Identify which cell holds the provided text, then report its (x, y) central coordinate. 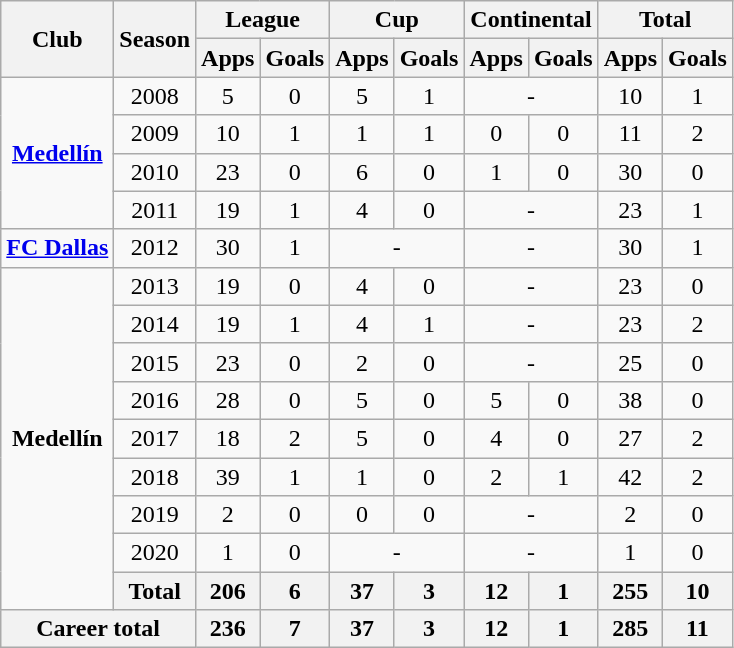
18 (228, 438)
Cup (397, 20)
39 (228, 477)
2018 (155, 477)
236 (228, 629)
2008 (155, 96)
25 (630, 362)
2012 (155, 248)
2013 (155, 286)
Season (155, 39)
2019 (155, 515)
27 (630, 438)
7 (295, 629)
255 (630, 591)
206 (228, 591)
League (263, 20)
2010 (155, 172)
2009 (155, 134)
28 (228, 400)
Continental (531, 20)
2017 (155, 438)
2020 (155, 553)
2011 (155, 210)
285 (630, 629)
42 (630, 477)
2014 (155, 324)
2015 (155, 362)
Career total (98, 629)
38 (630, 400)
2016 (155, 400)
FC Dallas (58, 248)
Club (58, 39)
